Return the [x, y] coordinate for the center point of the cell that contains the specified text.  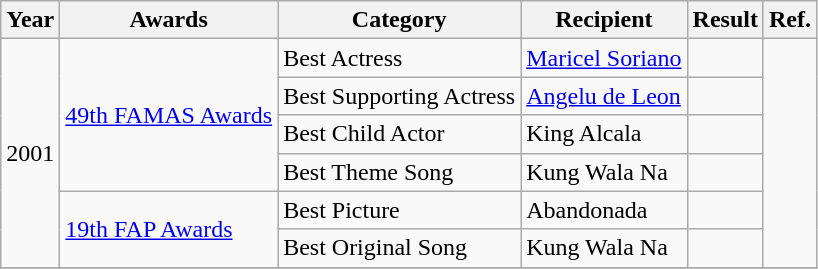
Angelu de Leon [604, 96]
Best Actress [400, 58]
Recipient [604, 20]
Ref. [790, 20]
Abandonada [604, 210]
Year [30, 20]
Result [725, 20]
Awards [169, 20]
Best Supporting Actress [400, 96]
Maricel Soriano [604, 58]
Category [400, 20]
49th FAMAS Awards [169, 115]
Best Picture [400, 210]
Best Child Actor [400, 134]
19th FAP Awards [169, 229]
Best Theme Song [400, 172]
King Alcala [604, 134]
2001 [30, 153]
Best Original Song [400, 248]
